From the cell containing the given text, extract its center point as [X, Y] coordinate. 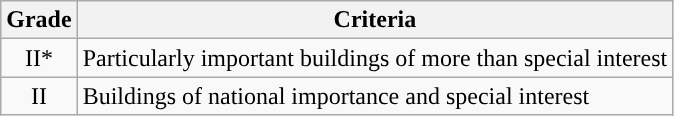
II* [39, 58]
Buildings of national importance and special interest [375, 96]
Particularly important buildings of more than special interest [375, 58]
II [39, 96]
Grade [39, 20]
Criteria [375, 20]
